Capture the cell that displays the provided text and extract its (x, y) central coordinate. 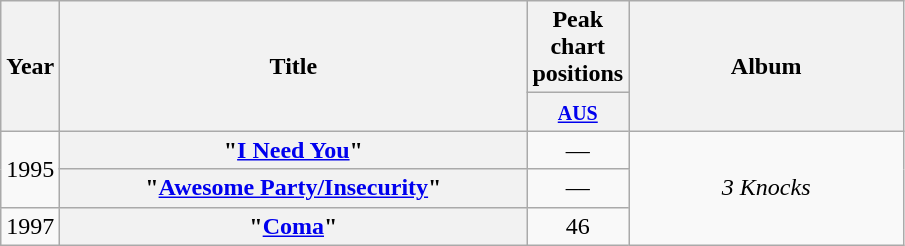
Album (766, 66)
Year (30, 66)
46 (578, 226)
"Awesome Party/Insecurity" (294, 188)
1995 (30, 169)
"Coma" (294, 226)
Peak chart positions (578, 47)
1997 (30, 226)
"I Need You" (294, 150)
AUS (578, 112)
3 Knocks (766, 188)
Title (294, 66)
